Return (x, y) of the center of cell containing provided text 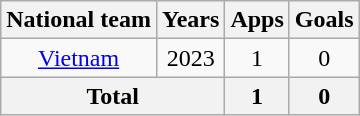
Years (190, 20)
Vietnam (79, 58)
Apps (257, 20)
2023 (190, 58)
National team (79, 20)
Goals (324, 20)
Total (113, 96)
